Capture the cell that displays the provided text and extract its [X, Y] central coordinate. 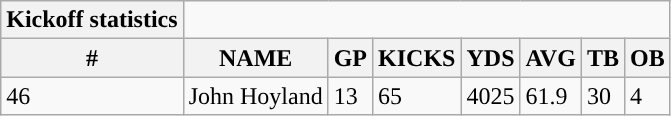
KICKS [417, 58]
OB [647, 58]
AVG [550, 58]
YDS [490, 58]
4025 [490, 96]
GP [350, 58]
46 [92, 96]
TB [602, 58]
# [92, 58]
30 [602, 96]
John Hoyland [256, 96]
13 [350, 96]
NAME [256, 58]
61.9 [550, 96]
Kickoff statistics [92, 20]
65 [417, 96]
4 [647, 96]
